From the cell containing the given text, extract its center point as [X, Y] coordinate. 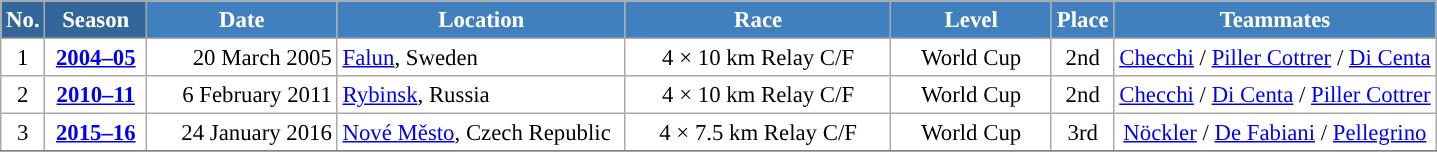
Nové Město, Czech Republic [481, 133]
3rd [1082, 133]
2 [23, 95]
3 [23, 133]
2004–05 [96, 58]
Rybinsk, Russia [481, 95]
20 March 2005 [242, 58]
Falun, Sweden [481, 58]
No. [23, 20]
Teammates [1275, 20]
Place [1082, 20]
2010–11 [96, 95]
Checchi / Di Centa / Piller Cottrer [1275, 95]
4 × 7.5 km Relay C/F [758, 133]
Season [96, 20]
Nöckler / De Fabiani / Pellegrino [1275, 133]
Race [758, 20]
Level [972, 20]
Date [242, 20]
6 February 2011 [242, 95]
2015–16 [96, 133]
24 January 2016 [242, 133]
Checchi / Piller Cottrer / Di Centa [1275, 58]
Location [481, 20]
1 [23, 58]
